Determine the [X, Y] coordinate at the center of the cell enclosing the given text.  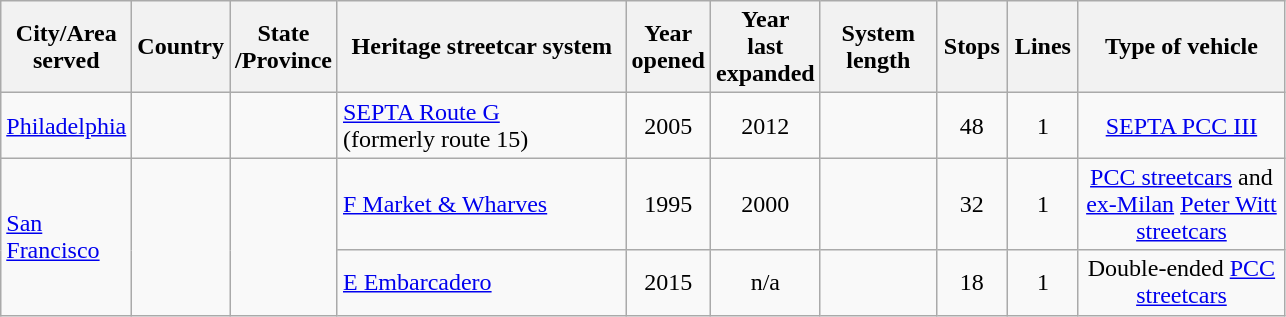
2012 [765, 126]
State/Province [284, 47]
Philadelphia [66, 126]
2000 [765, 204]
Double-ended PCC streetcars [1181, 282]
SEPTA Route G (formerly route 15) [482, 126]
E Embarcadero [482, 282]
Yearlastexpanded [765, 47]
Systemlength [878, 47]
Yearopened [668, 47]
Heritage streetcar system [482, 47]
48 [972, 126]
SEPTA PCC III [1181, 126]
2005 [668, 126]
City/Area served [66, 47]
Lines [1042, 47]
18 [972, 282]
PCC streetcars and ex-Milan Peter Witt streetcars [1181, 204]
Country [181, 47]
n/a [765, 282]
Type of vehicle [1181, 47]
1995 [668, 204]
Stops [972, 47]
2015 [668, 282]
32 [972, 204]
F Market & Wharves [482, 204]
San Francisco [66, 236]
